Search for the cell housing the specified text and yield its [x, y] center coordinate. 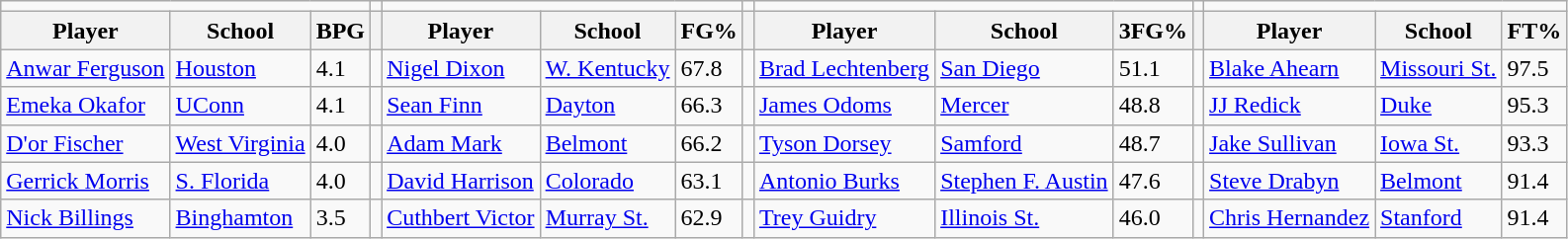
Murray St. [607, 218]
Stephen F. Austin [1024, 181]
47.6 [1153, 181]
66.3 [709, 106]
48.8 [1153, 106]
Brad Lechtenberg [844, 68]
Dayton [607, 106]
Adam Mark [461, 143]
3FG% [1153, 31]
Tyson Dorsey [844, 143]
W. Kentucky [607, 68]
Antonio Burks [844, 181]
West Virginia [240, 143]
Colorado [607, 181]
Gerrick Morris [85, 181]
3.5 [340, 218]
Trey Guidry [844, 218]
Missouri St. [1438, 68]
FT% [1534, 31]
51.1 [1153, 68]
JJ Redick [1289, 106]
San Diego [1024, 68]
Houston [240, 68]
Sean Finn [461, 106]
Steve Drabyn [1289, 181]
Emeka Okafor [85, 106]
67.8 [709, 68]
Chris Hernandez [1289, 218]
UConn [240, 106]
BPG [340, 31]
62.9 [709, 218]
Anwar Ferguson [85, 68]
Blake Ahearn [1289, 68]
Duke [1438, 106]
Cuthbert Victor [461, 218]
S. Florida [240, 181]
Nigel Dixon [461, 68]
James Odoms [844, 106]
48.7 [1153, 143]
David Harrison [461, 181]
D'or Fischer [85, 143]
Illinois St. [1024, 218]
Iowa St. [1438, 143]
46.0 [1153, 218]
97.5 [1534, 68]
63.1 [709, 181]
Jake Sullivan [1289, 143]
Nick Billings [85, 218]
Samford [1024, 143]
66.2 [709, 143]
Binghamton [240, 218]
93.3 [1534, 143]
Stanford [1438, 218]
FG% [709, 31]
95.3 [1534, 106]
Mercer [1024, 106]
